Search for the cell housing the specified text and yield its (x, y) center coordinate. 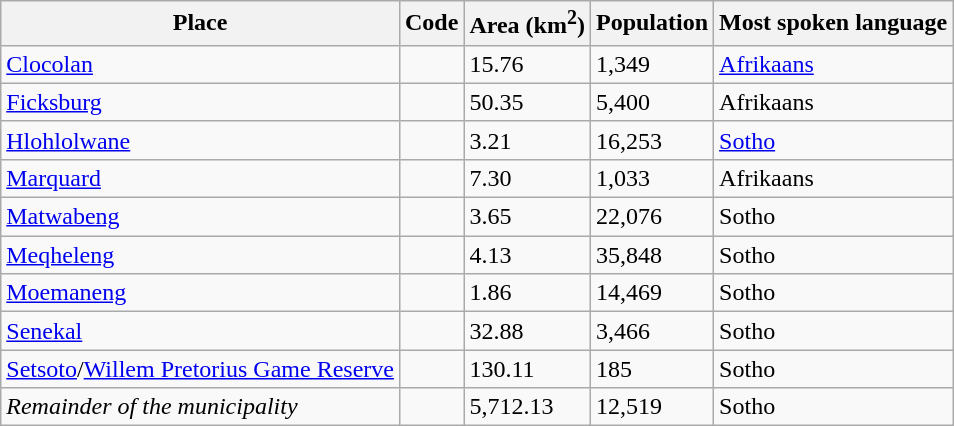
5,400 (652, 102)
Ficksburg (200, 102)
15.76 (528, 64)
185 (652, 369)
1.86 (528, 293)
14,469 (652, 293)
22,076 (652, 217)
Clocolan (200, 64)
Meqheleng (200, 255)
Setsoto/Willem Pretorius Game Reserve (200, 369)
7.30 (528, 178)
130.11 (528, 369)
Hlohlolwane (200, 140)
Area (km2) (528, 24)
1,349 (652, 64)
1,033 (652, 178)
3.65 (528, 217)
3,466 (652, 331)
50.35 (528, 102)
4.13 (528, 255)
Population (652, 24)
5,712.13 (528, 407)
12,519 (652, 407)
35,848 (652, 255)
Marquard (200, 178)
16,253 (652, 140)
Most spoken language (834, 24)
Senekal (200, 331)
Code (431, 24)
Place (200, 24)
3.21 (528, 140)
Moemaneng (200, 293)
Matwabeng (200, 217)
Remainder of the municipality (200, 407)
32.88 (528, 331)
